Extract the [X, Y] coordinate from the center of the cell holding the provided text.  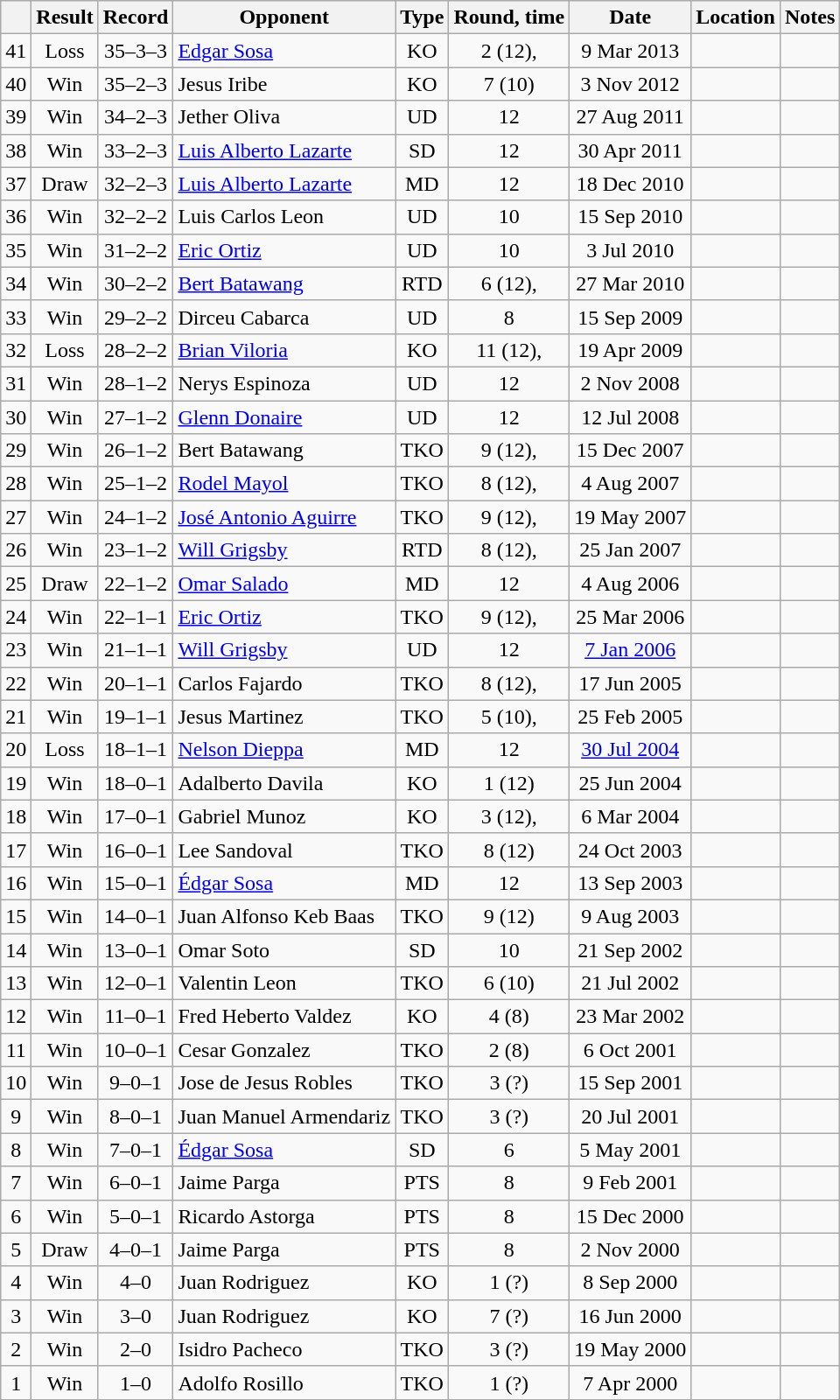
Nerys Espinoza [284, 383]
22–1–2 [136, 584]
Dirceu Cabarca [284, 317]
Carlos Fajardo [284, 683]
21 Sep 2002 [630, 949]
Rodel Mayol [284, 484]
25 Jan 2007 [630, 550]
15 Sep 2010 [630, 217]
11 [16, 1050]
36 [16, 217]
18–0–1 [136, 783]
8–0–1 [136, 1116]
3 Jul 2010 [630, 250]
20 [16, 750]
1 [16, 1382]
40 [16, 84]
18–1–1 [136, 750]
4–0 [136, 1283]
2 (8) [509, 1050]
25 Feb 2005 [630, 717]
39 [16, 117]
3 (12), [509, 816]
4 (8) [509, 1017]
23 [16, 650]
27 [16, 517]
Jose de Jesus Robles [284, 1083]
27–1–2 [136, 417]
Fred Heberto Valdez [284, 1017]
Juan Alfonso Keb Baas [284, 916]
3–0 [136, 1316]
15 [16, 916]
4–0–1 [136, 1249]
29 [16, 451]
Nelson Dieppa [284, 750]
7 (?) [509, 1316]
16 [16, 883]
32 [16, 350]
9 Feb 2001 [630, 1183]
20–1–1 [136, 683]
Jesus Martinez [284, 717]
8 (12) [509, 850]
9 Aug 2003 [630, 916]
6 (12), [509, 283]
11 (12), [509, 350]
3 [16, 1316]
13 [16, 983]
5 [16, 1249]
Gabriel Munoz [284, 816]
9 Mar 2013 [630, 51]
8 Sep 2000 [630, 1283]
15–0–1 [136, 883]
12 Jul 2008 [630, 417]
2–0 [136, 1349]
19–1–1 [136, 717]
15 Sep 2001 [630, 1083]
9–0–1 [136, 1083]
24 [16, 617]
16 Jun 2000 [630, 1316]
22 [16, 683]
34–2–3 [136, 117]
14 [16, 949]
13–0–1 [136, 949]
Ricardo Astorga [284, 1216]
1–0 [136, 1382]
25 [16, 584]
6–0–1 [136, 1183]
4 [16, 1283]
1 (12) [509, 783]
21 [16, 717]
30 [16, 417]
4 Aug 2007 [630, 484]
30–2–2 [136, 283]
2 (12), [509, 51]
19 May 2000 [630, 1349]
38 [16, 150]
Location [736, 17]
16–0–1 [136, 850]
7 Jan 2006 [630, 650]
Opponent [284, 17]
15 Dec 2007 [630, 451]
29–2–2 [136, 317]
33 [16, 317]
26 [16, 550]
7 (10) [509, 84]
17 Jun 2005 [630, 683]
35–2–3 [136, 84]
Jesus Iribe [284, 84]
4 Aug 2006 [630, 584]
Glenn Donaire [284, 417]
30 Jul 2004 [630, 750]
17 [16, 850]
5 May 2001 [630, 1150]
18 Dec 2010 [630, 184]
35 [16, 250]
23–1–2 [136, 550]
2 Nov 2008 [630, 383]
28–1–2 [136, 383]
2 [16, 1349]
Luis Carlos Leon [284, 217]
5 (10), [509, 717]
Round, time [509, 17]
Date [630, 17]
19 May 2007 [630, 517]
José Antonio Aguirre [284, 517]
24–1–2 [136, 517]
19 Apr 2009 [630, 350]
13 Sep 2003 [630, 883]
18 [16, 816]
32–2–2 [136, 217]
14–0–1 [136, 916]
27 Aug 2011 [630, 117]
Omar Soto [284, 949]
5–0–1 [136, 1216]
26–1–2 [136, 451]
9 [16, 1116]
Jether Oliva [284, 117]
32–2–3 [136, 184]
37 [16, 184]
28 [16, 484]
25 Mar 2006 [630, 617]
Record [136, 17]
6 (10) [509, 983]
31–2–2 [136, 250]
6 Mar 2004 [630, 816]
Type [422, 17]
Result [65, 17]
19 [16, 783]
17–0–1 [136, 816]
20 Jul 2001 [630, 1116]
24 Oct 2003 [630, 850]
12–0–1 [136, 983]
27 Mar 2010 [630, 283]
21–1–1 [136, 650]
Omar Salado [284, 584]
33–2–3 [136, 150]
Edgar Sosa [284, 51]
23 Mar 2002 [630, 1017]
21 Jul 2002 [630, 983]
7 [16, 1183]
30 Apr 2011 [630, 150]
15 Sep 2009 [630, 317]
28–2–2 [136, 350]
31 [16, 383]
41 [16, 51]
Brian Viloria [284, 350]
Isidro Pacheco [284, 1349]
Adalberto Davila [284, 783]
6 Oct 2001 [630, 1050]
Adolfo Rosillo [284, 1382]
35–3–3 [136, 51]
34 [16, 283]
11–0–1 [136, 1017]
22–1–1 [136, 617]
25 Jun 2004 [630, 783]
Notes [809, 17]
Juan Manuel Armendariz [284, 1116]
3 Nov 2012 [630, 84]
15 Dec 2000 [630, 1216]
10–0–1 [136, 1050]
9 (12) [509, 916]
Valentin Leon [284, 983]
Lee Sandoval [284, 850]
7–0–1 [136, 1150]
25–1–2 [136, 484]
7 Apr 2000 [630, 1382]
Cesar Gonzalez [284, 1050]
2 Nov 2000 [630, 1249]
